Output the (x, y) coordinate of the center of the cell containing the given text.  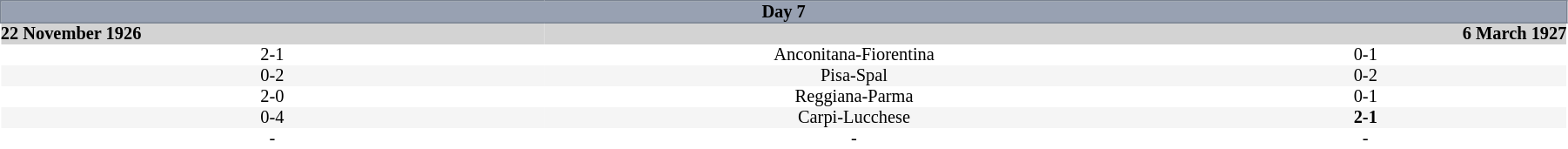
Carpi-Lucchese (854, 118)
Day 7 (784, 12)
6 March 1927 (1365, 33)
Reggiana-Parma (854, 97)
2-0 (272, 97)
22 November 1926 (272, 33)
Anconitana-Fiorentina (854, 55)
0-4 (272, 118)
Pisa-Spal (854, 76)
